Search for the cell housing the specified text and yield its [X, Y] center coordinate. 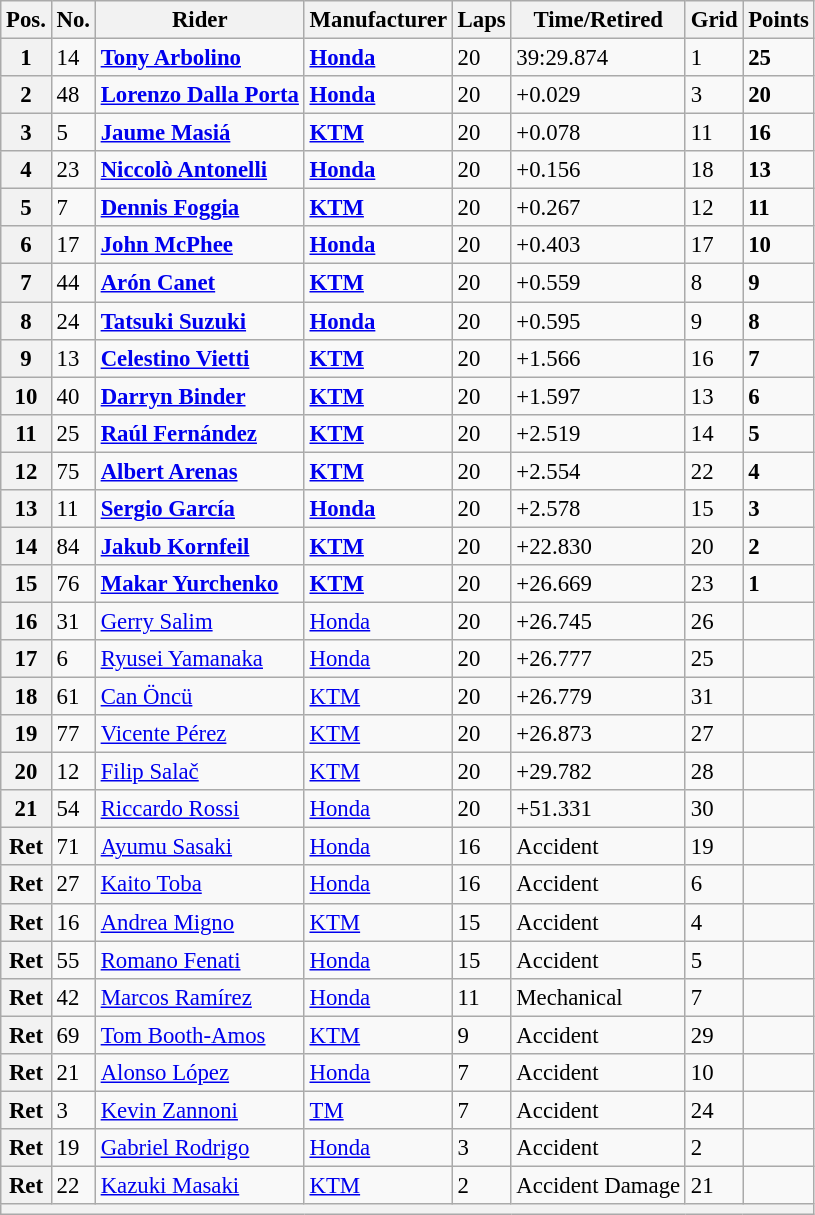
71 [73, 847]
+0.403 [598, 245]
Grid [714, 20]
Romano Fenati [200, 960]
Raúl Fernández [200, 433]
+2.554 [598, 471]
Jaume Masiá [200, 133]
TM [378, 1110]
26 [714, 621]
Filip Salač [200, 772]
+0.595 [598, 321]
+26.777 [598, 659]
+22.830 [598, 546]
Gerry Salim [200, 621]
Kaito Toba [200, 885]
55 [73, 960]
+51.331 [598, 809]
Darryn Binder [200, 396]
84 [73, 546]
+1.597 [598, 396]
Alonso López [200, 1073]
+26.669 [598, 584]
Marcos Ramírez [200, 997]
77 [73, 734]
54 [73, 809]
Accident Damage [598, 1185]
Tom Booth-Amos [200, 1035]
Gabriel Rodrigo [200, 1148]
Lorenzo Dalla Porta [200, 95]
Ryusei Yamanaka [200, 659]
Can Öncü [200, 697]
Manufacturer [378, 20]
Laps [482, 20]
Time/Retired [598, 20]
Arón Canet [200, 283]
Makar Yurchenko [200, 584]
28 [714, 772]
Kazuki Masaki [200, 1185]
+0.559 [598, 283]
40 [73, 396]
42 [73, 997]
75 [73, 471]
Pos. [26, 20]
+29.782 [598, 772]
Tatsuki Suzuki [200, 321]
Ayumu Sasaki [200, 847]
76 [73, 584]
Andrea Migno [200, 922]
29 [714, 1035]
+26.873 [598, 734]
+2.519 [598, 433]
Mechanical [598, 997]
30 [714, 809]
44 [73, 283]
No. [73, 20]
+0.029 [598, 95]
+2.578 [598, 509]
Rider [200, 20]
Riccardo Rossi [200, 809]
Vicente Pérez [200, 734]
Kevin Zannoni [200, 1110]
61 [73, 697]
+26.745 [598, 621]
Sergio García [200, 509]
+0.267 [598, 208]
Jakub Kornfeil [200, 546]
39:29.874 [598, 58]
+1.566 [598, 358]
+0.156 [598, 170]
Niccolò Antonelli [200, 170]
+0.078 [598, 133]
Tony Arbolino [200, 58]
69 [73, 1035]
Dennis Foggia [200, 208]
Celestino Vietti [200, 358]
48 [73, 95]
Points [778, 20]
Albert Arenas [200, 471]
+26.779 [598, 697]
John McPhee [200, 245]
